From the cell containing the given text, extract its center point as (x, y) coordinate. 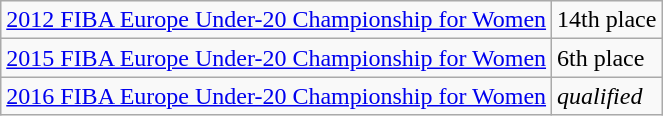
qualified (607, 96)
14th place (607, 20)
2015 FIBA Europe Under-20 Championship for Women (276, 58)
2012 FIBA Europe Under-20 Championship for Women (276, 20)
6th place (607, 58)
2016 FIBA Europe Under-20 Championship for Women (276, 96)
